Provide the [x, y] coordinate of the cell's center where the given text is located.  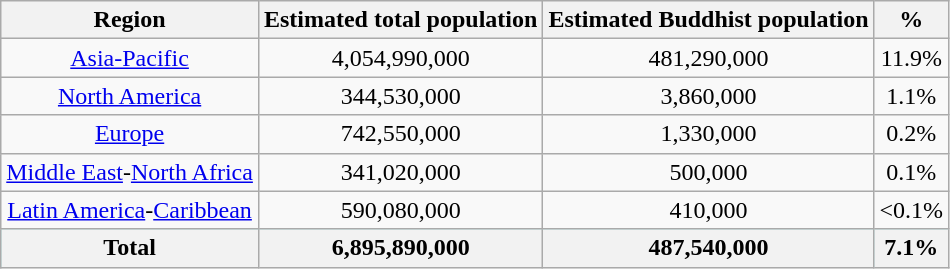
500,000 [708, 172]
341,020,000 [400, 172]
Total [130, 248]
<0.1% [912, 210]
Middle East-North Africa [130, 172]
1,330,000 [708, 134]
Estimated total population [400, 20]
11.9% [912, 58]
4,054,990,000 [400, 58]
North America [130, 96]
6,895,890,000 [400, 248]
1.1% [912, 96]
Latin America-Caribbean [130, 210]
Estimated Buddhist population [708, 20]
Europe [130, 134]
590,080,000 [400, 210]
3,860,000 [708, 96]
481,290,000 [708, 58]
344,530,000 [400, 96]
Region [130, 20]
487,540,000 [708, 248]
Asia-Pacific [130, 58]
0.2% [912, 134]
0.1% [912, 172]
410,000 [708, 210]
742,550,000 [400, 134]
% [912, 20]
7.1% [912, 248]
